Find where the given text appears and provide that cell's center as [X, Y] coordinate. 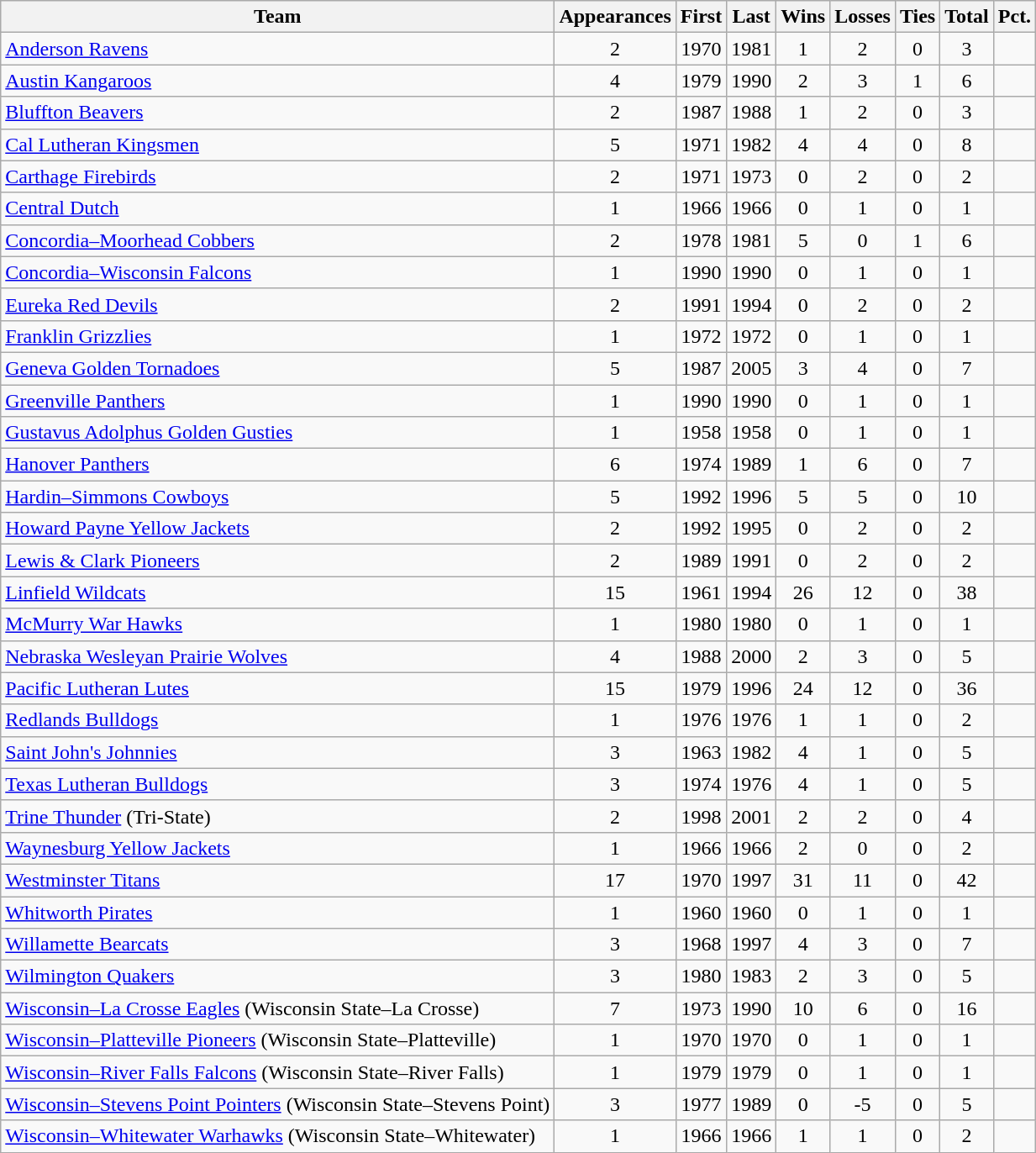
Texas Lutheran Bulldogs [277, 784]
8 [967, 145]
Total [967, 17]
Cal Lutheran Kingsmen [277, 145]
McMurry War Hawks [277, 624]
-5 [863, 1104]
1983 [751, 977]
Nebraska Wesleyan Prairie Wolves [277, 656]
Geneva Golden Tornadoes [277, 368]
Ties [918, 17]
Hardin–Simmons Cowboys [277, 497]
Wins [803, 17]
1963 [701, 752]
Willamette Bearcats [277, 945]
Waynesburg Yellow Jackets [277, 848]
Westminster Titans [277, 880]
16 [967, 1008]
Gustavus Adolphus Golden Gusties [277, 433]
Wisconsin–Stevens Point Pointers (Wisconsin State–Stevens Point) [277, 1104]
Wilmington Quakers [277, 977]
Central Dutch [277, 208]
1978 [701, 240]
Howard Payne Yellow Jackets [277, 529]
2001 [751, 816]
1961 [701, 592]
Hanover Panthers [277, 465]
Bluffton Beavers [277, 113]
Appearances [615, 17]
Pct. [1014, 17]
42 [967, 880]
38 [967, 592]
Pacific Lutheran Lutes [277, 688]
Carthage Firebirds [277, 176]
Lewis & Clark Pioneers [277, 561]
1968 [701, 945]
1998 [701, 816]
26 [803, 592]
Austin Kangaroos [277, 81]
Wisconsin–Platteville Pioneers (Wisconsin State–Platteville) [277, 1040]
Wisconsin–River Falls Falcons (Wisconsin State–River Falls) [277, 1072]
Losses [863, 17]
Wisconsin–Whitewater Warhawks (Wisconsin State–Whitewater) [277, 1136]
17 [615, 880]
Wisconsin–La Crosse Eagles (Wisconsin State–La Crosse) [277, 1008]
11 [863, 880]
1995 [751, 529]
Redlands Bulldogs [277, 720]
Team [277, 17]
Greenville Panthers [277, 401]
Concordia–Wisconsin Falcons [277, 272]
Concordia–Moorhead Cobbers [277, 240]
2005 [751, 368]
First [701, 17]
24 [803, 688]
1977 [701, 1104]
Saint John's Johnnies [277, 752]
Anderson Ravens [277, 49]
2000 [751, 656]
Trine Thunder (Tri-State) [277, 816]
Last [751, 17]
31 [803, 880]
36 [967, 688]
Whitworth Pirates [277, 912]
Linfield Wildcats [277, 592]
Eureka Red Devils [277, 304]
Franklin Grizzlies [277, 336]
